Extract the [X, Y] coordinate from the center of the cell holding the provided text.  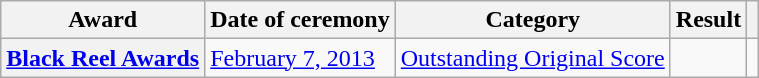
Black Reel Awards [103, 58]
February 7, 2013 [300, 58]
Category [532, 20]
Result [708, 20]
Award [103, 20]
Date of ceremony [300, 20]
Outstanding Original Score [532, 58]
